Return (x, y) of the center of cell containing provided text 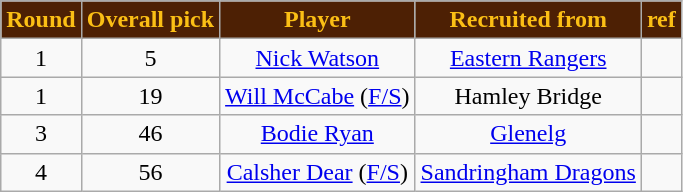
3 (41, 134)
Player (318, 20)
Hamley Bridge (528, 96)
Round (41, 20)
Sandringham Dragons (528, 172)
Calsher Dear (F/S) (318, 172)
Will McCabe (F/S) (318, 96)
4 (41, 172)
19 (150, 96)
46 (150, 134)
Overall pick (150, 20)
Recruited from (528, 20)
56 (150, 172)
Eastern Rangers (528, 58)
5 (150, 58)
Bodie Ryan (318, 134)
Nick Watson (318, 58)
ref (661, 20)
Glenelg (528, 134)
